Extract the (x, y) coordinate from the center of the cell holding the provided text.  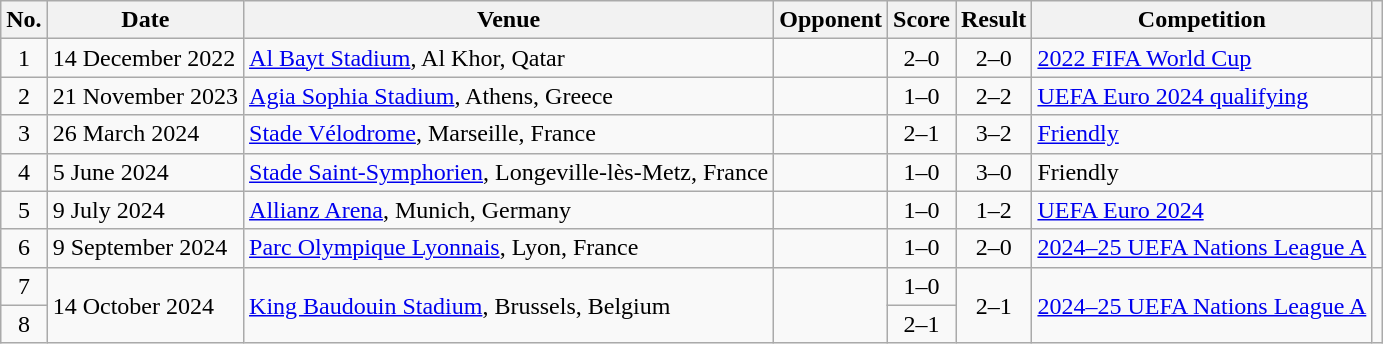
8 (24, 324)
1–2 (994, 210)
3–0 (994, 172)
3 (24, 134)
UEFA Euro 2024 (1202, 210)
Al Bayt Stadium, Al Khor, Qatar (509, 58)
9 July 2024 (145, 210)
5 (24, 210)
Date (145, 20)
Stade Vélodrome, Marseille, France (509, 134)
9 September 2024 (145, 248)
Allianz Arena, Munich, Germany (509, 210)
King Baudouin Stadium, Brussels, Belgium (509, 305)
21 November 2023 (145, 96)
2 (24, 96)
7 (24, 286)
14 October 2024 (145, 305)
14 December 2022 (145, 58)
4 (24, 172)
6 (24, 248)
5 June 2024 (145, 172)
2–2 (994, 96)
1 (24, 58)
Result (994, 20)
2022 FIFA World Cup (1202, 58)
Agia Sophia Stadium, Athens, Greece (509, 96)
No. (24, 20)
Competition (1202, 20)
Opponent (831, 20)
3–2 (994, 134)
Venue (509, 20)
Parc Olympique Lyonnais, Lyon, France (509, 248)
26 March 2024 (145, 134)
Stade Saint-Symphorien, Longeville-lès-Metz, France (509, 172)
UEFA Euro 2024 qualifying (1202, 96)
Score (922, 20)
